Locate the cell with the specified text and output its (X, Y) center coordinate. 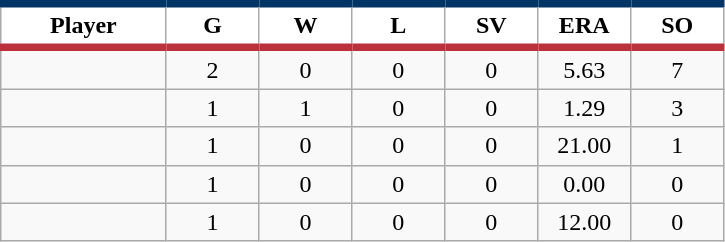
SV (492, 26)
W (306, 26)
1.29 (584, 108)
SO (678, 26)
3 (678, 108)
2 (212, 68)
ERA (584, 26)
G (212, 26)
21.00 (584, 146)
5.63 (584, 68)
12.00 (584, 222)
L (398, 26)
7 (678, 68)
0.00 (584, 184)
Player (84, 26)
